Output the [X, Y] coordinate of the center of the cell containing the given text.  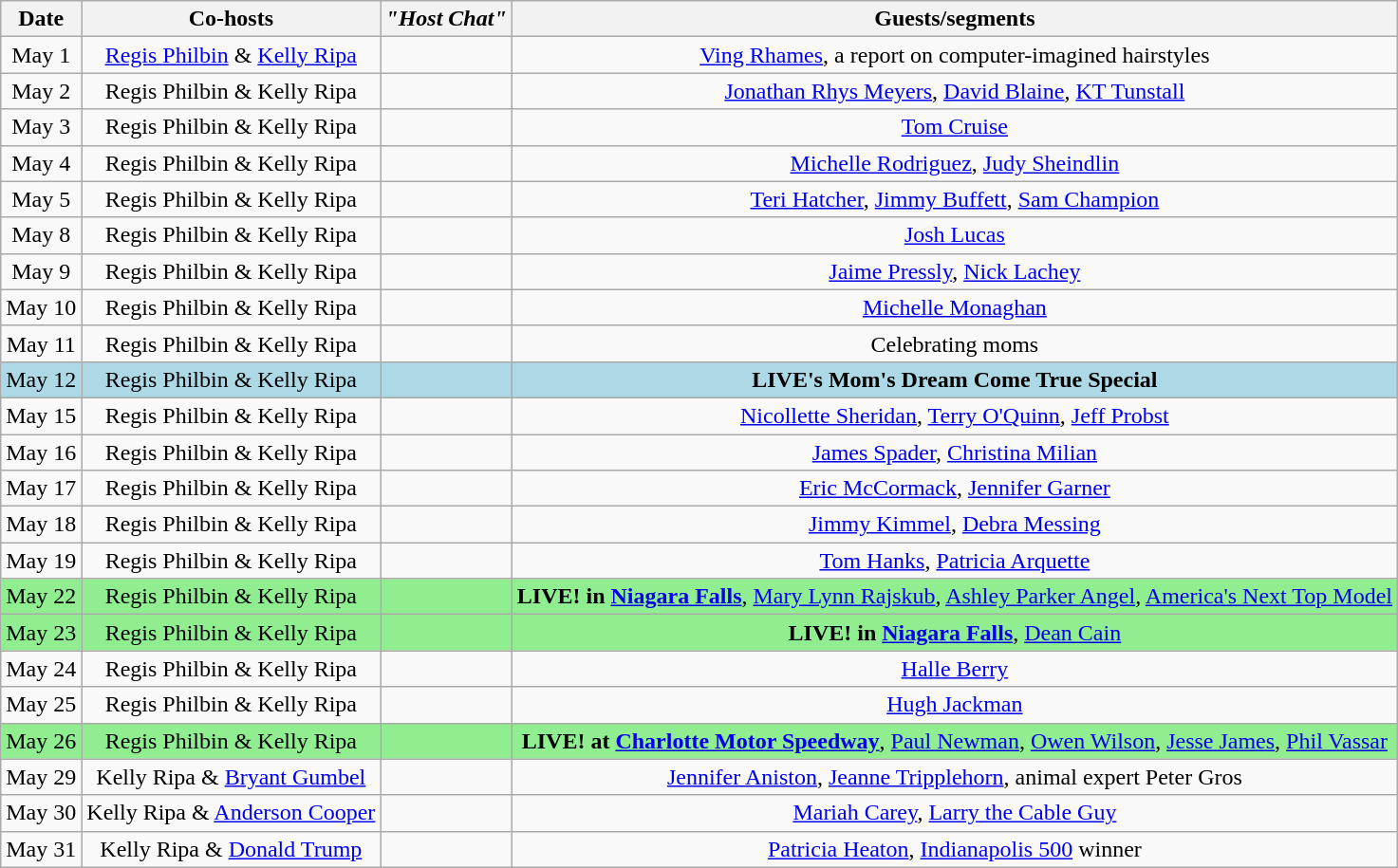
May 29 [42, 777]
Josh Lucas [955, 235]
May 25 [42, 705]
Halle Berry [955, 669]
Michelle Monaghan [955, 307]
Kelly Ripa & Bryant Gumbel [232, 777]
Hugh Jackman [955, 705]
Tom Hanks, Patricia Arquette [955, 561]
May 18 [42, 525]
Celebrating moms [955, 343]
May 26 [42, 741]
May 22 [42, 597]
Patricia Heaton, Indianapolis 500 winner [955, 849]
May 8 [42, 235]
May 11 [42, 343]
LIVE! in Niagara Falls, Dean Cain [955, 633]
May 4 [42, 163]
Kelly Ripa & Donald Trump [232, 849]
James Spader, Christina Milian [955, 452]
Teri Hatcher, Jimmy Buffett, Sam Champion [955, 199]
May 2 [42, 91]
LIVE! in Niagara Falls, Mary Lynn Rajskub, Ashley Parker Angel, America's Next Top Model [955, 597]
Guests/segments [955, 19]
Jonathan Rhys Meyers, David Blaine, KT Tunstall [955, 91]
Michelle Rodriguez, Judy Sheindlin [955, 163]
Co-hosts [232, 19]
Jimmy Kimmel, Debra Messing [955, 525]
May 31 [42, 849]
Nicollette Sheridan, Terry O'Quinn, Jeff Probst [955, 416]
"Host Chat" [446, 19]
May 1 [42, 55]
May 16 [42, 452]
May 15 [42, 416]
Ving Rhames, a report on computer-imagined hairstyles [955, 55]
Mariah Carey, Larry the Cable Guy [955, 813]
May 24 [42, 669]
May 3 [42, 127]
May 23 [42, 633]
LIVE! at Charlotte Motor Speedway, Paul Newman, Owen Wilson, Jesse James, Phil Vassar [955, 741]
Tom Cruise [955, 127]
Jaime Pressly, Nick Lachey [955, 271]
May 12 [42, 379]
Kelly Ripa & Anderson Cooper [232, 813]
May 19 [42, 561]
May 9 [42, 271]
May 30 [42, 813]
Date [42, 19]
LIVE's Mom's Dream Come True Special [955, 379]
Eric McCormack, Jennifer Garner [955, 489]
May 5 [42, 199]
May 17 [42, 489]
Jennifer Aniston, Jeanne Tripplehorn, animal expert Peter Gros [955, 777]
May 10 [42, 307]
